From the cell containing the given text, extract its center point as (X, Y) coordinate. 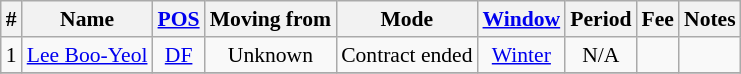
# (12, 19)
Unknown (270, 55)
Moving from (270, 19)
Contract ended (406, 55)
Notes (710, 19)
Lee Boo-Yeol (88, 55)
Window (521, 19)
Period (600, 19)
POS (179, 19)
Name (88, 19)
1 (12, 55)
Fee (657, 19)
DF (179, 55)
N/A (600, 55)
Winter (521, 55)
Mode (406, 19)
